Return [x, y] of the center of cell containing provided text 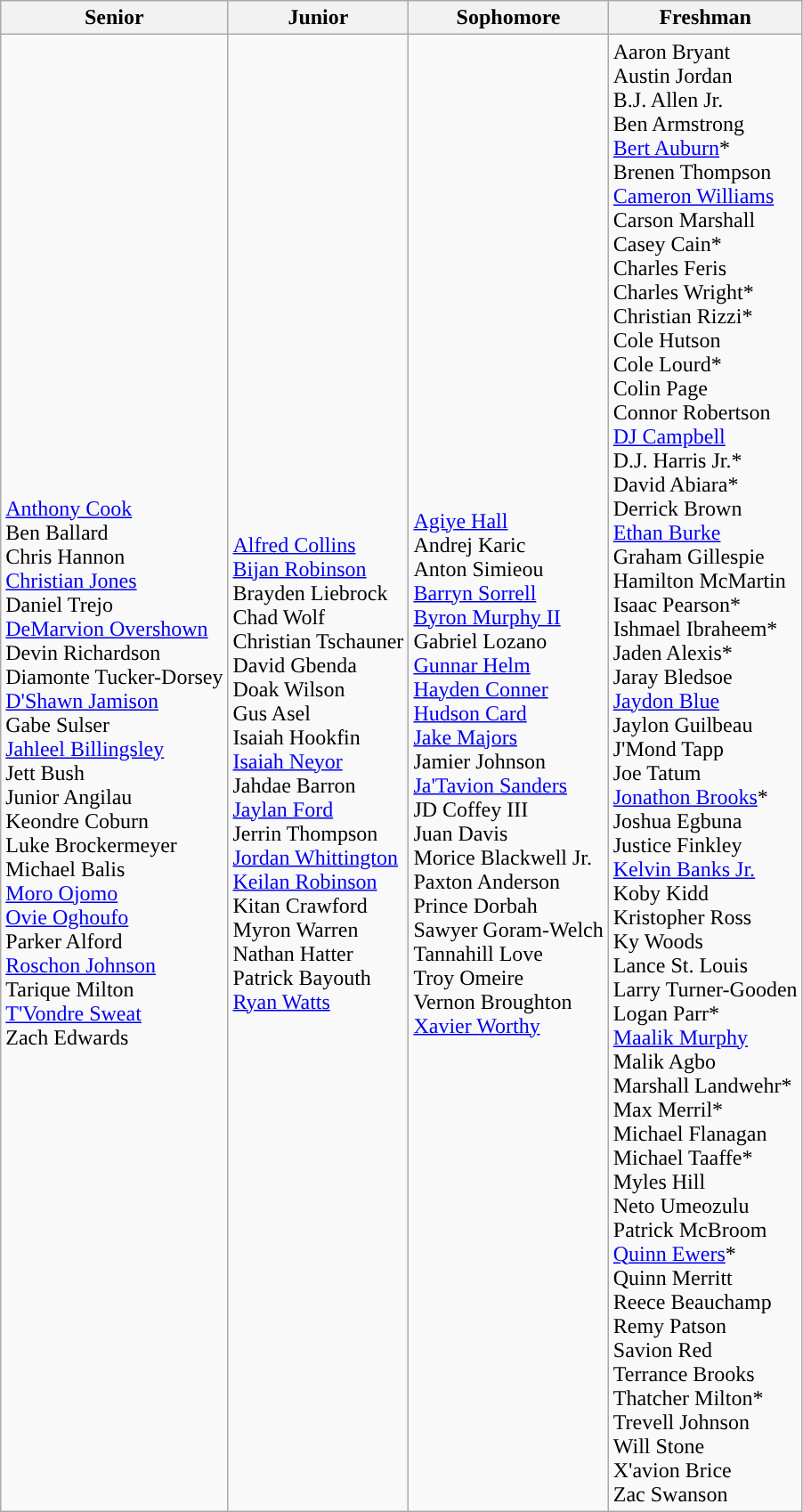
Senior [114, 18]
Sophomore [508, 18]
Freshman [705, 18]
Junior [319, 18]
